Find where the given text appears and provide that cell's center as (X, Y) coordinate. 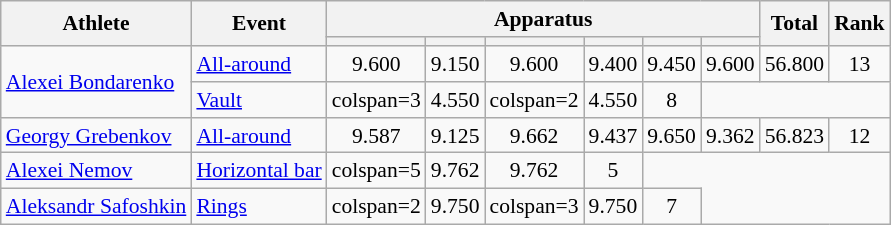
8 (672, 100)
Total (794, 24)
56.800 (794, 64)
5 (614, 171)
Athlete (96, 24)
9.150 (456, 64)
Alexei Bondarenko (96, 82)
Georgy Grebenkov (96, 136)
Event (258, 24)
Rank (860, 24)
Rings (258, 207)
9.362 (730, 136)
9.125 (456, 136)
Horizontal bar (258, 171)
56.823 (794, 136)
9.437 (614, 136)
colspan=5 (376, 171)
Aleksandr Safoshkin (96, 207)
Apparatus (544, 19)
9.400 (614, 64)
Vault (258, 100)
9.650 (672, 136)
13 (860, 64)
9.587 (376, 136)
9.450 (672, 64)
7 (672, 207)
12 (860, 136)
9.662 (534, 136)
Alexei Nemov (96, 171)
